Locate the cell with the specified text and output its [x, y] center coordinate. 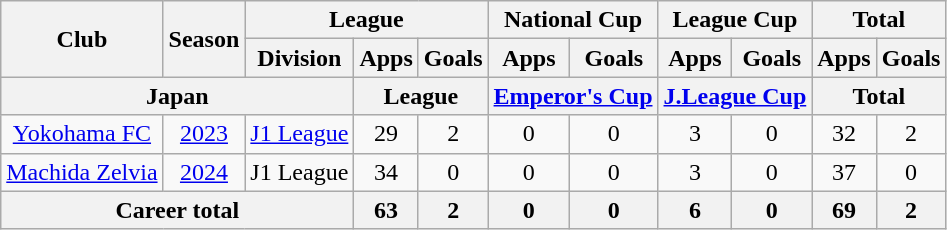
Division [300, 58]
Career total [178, 210]
63 [386, 210]
Emperor's Cup [573, 96]
Season [204, 39]
69 [844, 210]
Machida Zelvia [82, 172]
2024 [204, 172]
2023 [204, 134]
Club [82, 39]
Yokohama FC [82, 134]
National Cup [573, 20]
32 [844, 134]
Japan [178, 96]
29 [386, 134]
37 [844, 172]
J.League Cup [735, 96]
League Cup [735, 20]
6 [695, 210]
34 [386, 172]
